Pinpoint the cell where the given text exists, returning its [X, Y] midpoint coordinate. 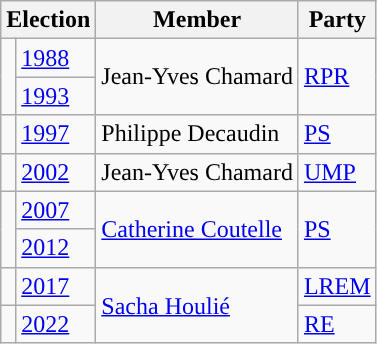
Catherine Coutelle [198, 229]
Sacha Houlié [198, 305]
Party [337, 20]
2012 [56, 248]
2002 [56, 172]
RE [337, 324]
1997 [56, 134]
1993 [56, 96]
LREM [337, 286]
2007 [56, 210]
Member [198, 20]
Election [48, 20]
UMP [337, 172]
1988 [56, 58]
RPR [337, 77]
2017 [56, 286]
2022 [56, 324]
Philippe Decaudin [198, 134]
